For the text-containing cell, return its midpoint in (X, Y) coordinate format. 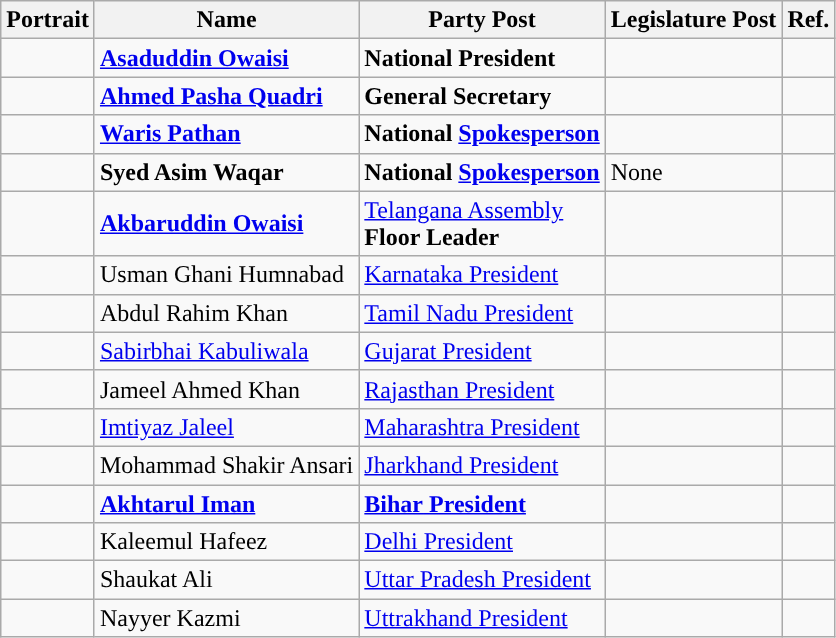
Shaukat Ali (226, 580)
Tamil Nadu President (482, 313)
Usman Ghani Humnabad (226, 275)
Party Post (482, 20)
Legislature Post (694, 20)
None (694, 172)
Telangana Assembly Floor Leader (482, 224)
Uttar Pradesh President (482, 580)
Name (226, 20)
Delhi President (482, 542)
Maharashtra President (482, 427)
General Secretary (482, 96)
Waris Pathan (226, 134)
Portrait (48, 20)
Asaduddin Owaisi (226, 58)
Nayyer Kazmi (226, 618)
Jameel Ahmed Khan (226, 389)
Syed Asim Waqar (226, 172)
National President (482, 58)
Mohammad Shakir Ansari (226, 465)
Abdul Rahim Khan (226, 313)
Uttrakhand President (482, 618)
Akhtarul Iman (226, 503)
Gujarat President (482, 351)
Imtiyaz Jaleel (226, 427)
Karnataka President (482, 275)
Sabirbhai Kabuliwala (226, 351)
Kaleemul Hafeez (226, 542)
Rajasthan President (482, 389)
Akbaruddin Owaisi (226, 224)
Ahmed Pasha Quadri (226, 96)
Jharkhand President (482, 465)
Bihar President (482, 503)
Ref. (808, 20)
